From the cell containing the given text, extract its center point as (X, Y) coordinate. 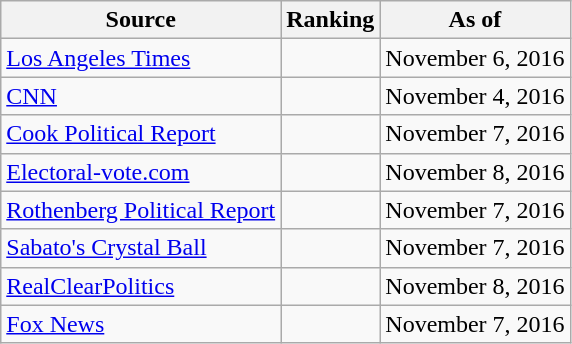
November 6, 2016 (475, 58)
November 4, 2016 (475, 96)
CNN (141, 96)
As of (475, 20)
Electoral-vote.com (141, 172)
Ranking (330, 20)
Fox News (141, 324)
Source (141, 20)
Sabato's Crystal Ball (141, 248)
RealClearPolitics (141, 286)
Los Angeles Times (141, 58)
Cook Political Report (141, 134)
Rothenberg Political Report (141, 210)
